Determine the [X, Y] coordinate at the center of the cell enclosing the given text.  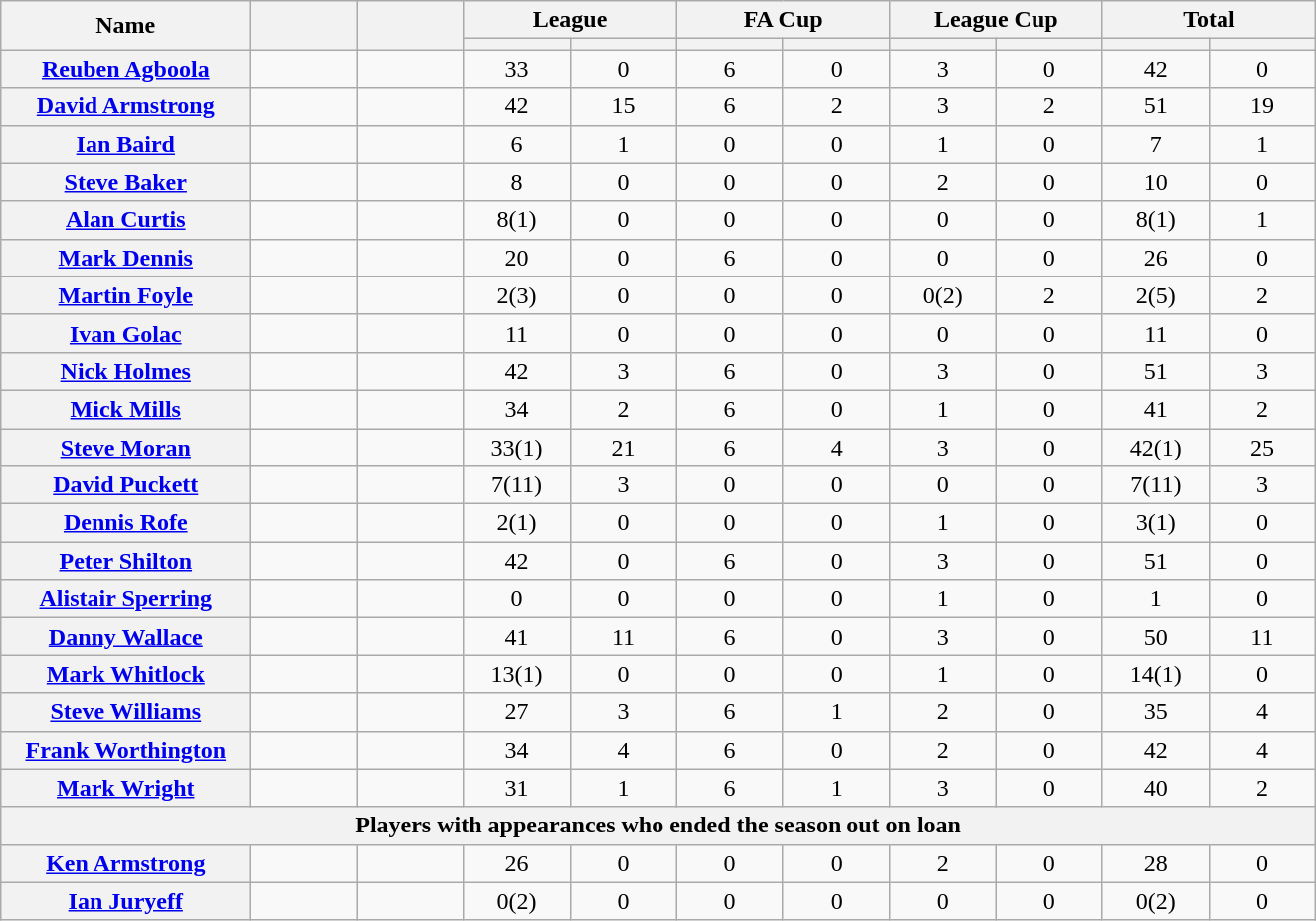
Dennis Rofe [125, 523]
14(1) [1156, 674]
27 [517, 712]
Frank Worthington [125, 750]
50 [1156, 637]
Ken Armstrong [125, 863]
21 [623, 447]
Steve Baker [125, 182]
FA Cup [783, 20]
19 [1261, 106]
7 [1156, 144]
Steve Moran [125, 447]
31 [517, 788]
40 [1156, 788]
Danny Wallace [125, 637]
15 [623, 106]
3(1) [1156, 523]
League Cup [996, 20]
Alistair Sperring [125, 599]
League [570, 20]
Mark Whitlock [125, 674]
Mick Mills [125, 409]
13(1) [517, 674]
33 [517, 69]
33(1) [517, 447]
42(1) [1156, 447]
Ian Baird [125, 144]
2(1) [517, 523]
Ian Juryeff [125, 901]
Nick Holmes [125, 371]
Ivan Golac [125, 333]
Martin Foyle [125, 295]
Mark Dennis [125, 258]
20 [517, 258]
Reuben Agboola [125, 69]
Players with appearances who ended the season out on loan [658, 826]
Peter Shilton [125, 561]
8 [517, 182]
David Armstrong [125, 106]
Alan Curtis [125, 220]
Name [125, 26]
10 [1156, 182]
Total [1209, 20]
David Puckett [125, 485]
35 [1156, 712]
Steve Williams [125, 712]
28 [1156, 863]
25 [1261, 447]
Mark Wright [125, 788]
2(5) [1156, 295]
2(3) [517, 295]
